Return [X, Y] of the center of cell containing provided text 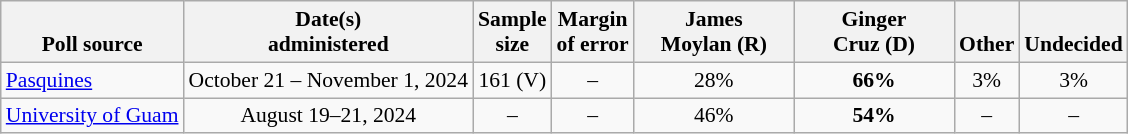
Undecided [1073, 32]
Marginof error [593, 32]
28% [714, 80]
54% [874, 116]
Samplesize [512, 32]
Pasquines [92, 80]
August 19–21, 2024 [329, 116]
Date(s)administered [329, 32]
October 21 – November 1, 2024 [329, 80]
GingerCruz (D) [874, 32]
JamesMoylan (R) [714, 32]
University of Guam [92, 116]
Poll source [92, 32]
46% [714, 116]
161 (V) [512, 80]
Other [986, 32]
66% [874, 80]
